For the text-containing cell, return its midpoint in (X, Y) coordinate format. 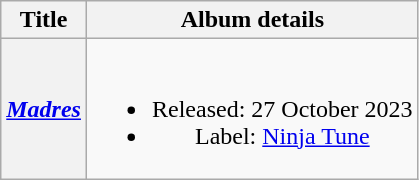
Released: 27 October 2023Label: Ninja Tune (252, 109)
Madres (44, 109)
Album details (252, 20)
Title (44, 20)
